From the cell containing the given text, extract its center point as [x, y] coordinate. 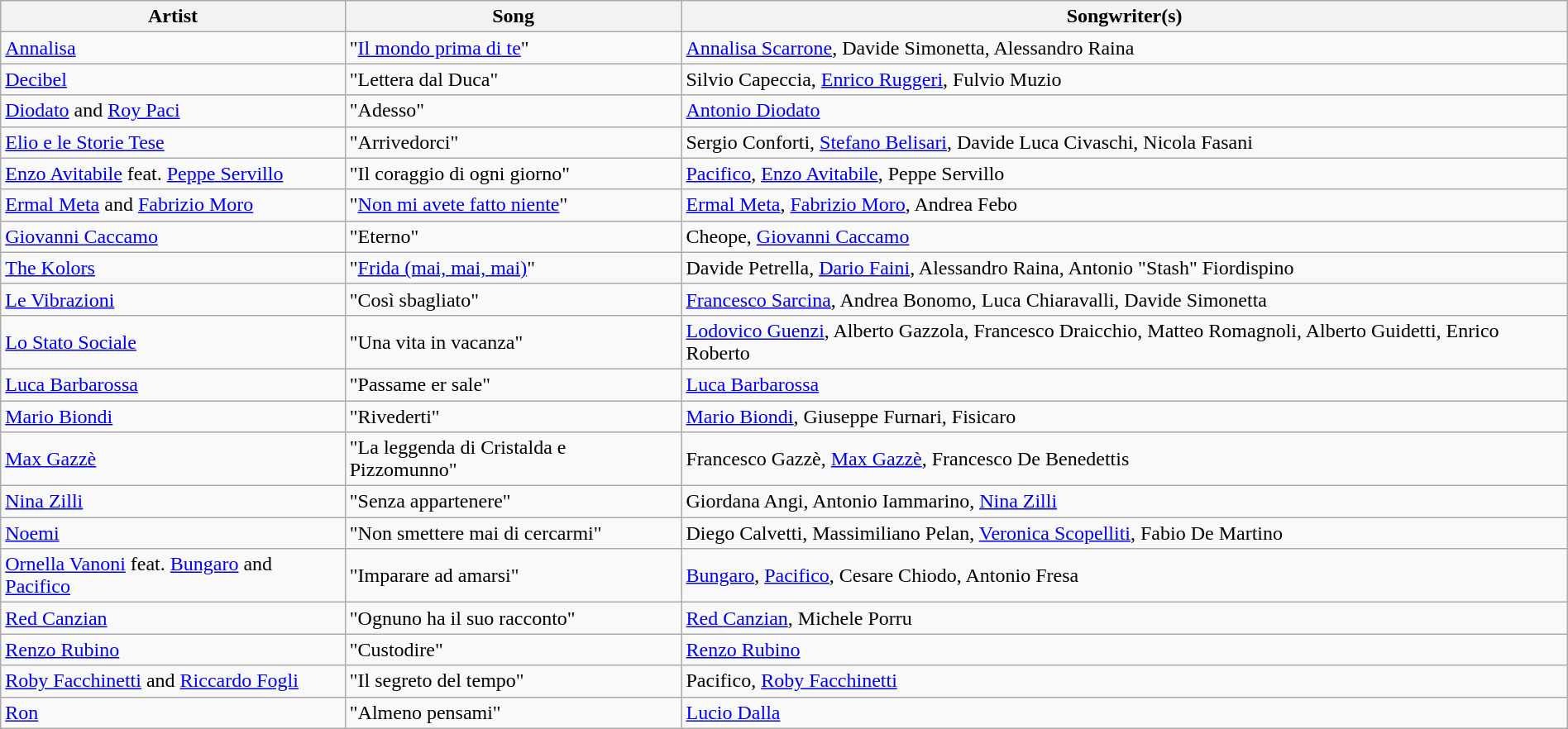
The Kolors [173, 268]
Lo Stato Sociale [173, 342]
"Il segreto del tempo" [513, 681]
"Adesso" [513, 111]
Nina Zilli [173, 502]
Noemi [173, 533]
"Non mi avete fatto niente" [513, 205]
Bungaro, Pacifico, Cesare Chiodo, Antonio Fresa [1125, 575]
Annalisa [173, 48]
Ermal Meta and Fabrizio Moro [173, 205]
Elio e le Storie Tese [173, 142]
Annalisa Scarrone, Davide Simonetta, Alessandro Raina [1125, 48]
Pacifico, Roby Facchinetti [1125, 681]
"Rivederti" [513, 416]
Sergio Conforti, Stefano Belisari, Davide Luca Civaschi, Nicola Fasani [1125, 142]
Cheope, Giovanni Caccamo [1125, 236]
Pacifico, Enzo Avitabile, Peppe Servillo [1125, 174]
Diego Calvetti, Massimiliano Pelan, Veronica Scopelliti, Fabio De Martino [1125, 533]
Antonio Diodato [1125, 111]
Ron [173, 712]
Davide Petrella, Dario Faini, Alessandro Raina, Antonio "Stash" Fiordispino [1125, 268]
Red Canzian, Michele Porru [1125, 618]
"Il mondo prima di te" [513, 48]
Mario Biondi [173, 416]
Diodato and Roy Paci [173, 111]
Francesco Sarcina, Andrea Bonomo, Luca Chiaravalli, Davide Simonetta [1125, 299]
"Arrivedorci" [513, 142]
Giovanni Caccamo [173, 236]
Francesco Gazzè, Max Gazzè, Francesco De Benedettis [1125, 460]
Red Canzian [173, 618]
"La leggenda di Cristalda e Pizzomunno" [513, 460]
"Così sbagliato" [513, 299]
"Senza appartenere" [513, 502]
Ermal Meta, Fabrizio Moro, Andrea Febo [1125, 205]
Giordana Angi, Antonio Iammarino, Nina Zilli [1125, 502]
"Imparare ad amarsi" [513, 575]
"Il coraggio di ogni giorno" [513, 174]
Max Gazzè [173, 460]
Mario Biondi, Giuseppe Furnari, Fisicaro [1125, 416]
"Non smettere mai di cercarmi" [513, 533]
Lucio Dalla [1125, 712]
Le Vibrazioni [173, 299]
"Lettera dal Duca" [513, 79]
"Eterno" [513, 236]
Silvio Capeccia, Enrico Ruggeri, Fulvio Muzio [1125, 79]
"Una vita in vacanza" [513, 342]
"Passame er sale" [513, 384]
Roby Facchinetti and Riccardo Fogli [173, 681]
Song [513, 17]
Decibel [173, 79]
Lodovico Guenzi, Alberto Gazzola, Francesco Draicchio, Matteo Romagnoli, Alberto Guidetti, Enrico Roberto [1125, 342]
"Custodire" [513, 650]
"Ognuno ha il suo racconto" [513, 618]
Ornella Vanoni feat. Bungaro and Pacifico [173, 575]
Artist [173, 17]
"Frida (mai, mai, mai)" [513, 268]
Songwriter(s) [1125, 17]
"Almeno pensami" [513, 712]
Enzo Avitabile feat. Peppe Servillo [173, 174]
